Find where the given text appears and provide that cell's center as (x, y) coordinate. 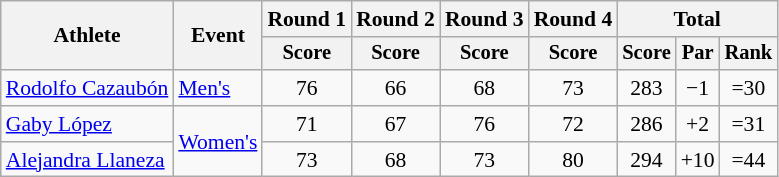
Round 4 (574, 19)
=31 (749, 124)
286 (646, 124)
66 (396, 88)
Rank (749, 54)
Women's (218, 142)
Total (697, 19)
−1 (698, 88)
Men's (218, 88)
=30 (749, 88)
Rodolfo Cazaubón (88, 88)
283 (646, 88)
Par (698, 54)
Event (218, 36)
Athlete (88, 36)
Gaby López (88, 124)
68 (484, 88)
Round 2 (396, 19)
72 (574, 124)
73 (574, 88)
71 (306, 124)
Round 3 (484, 19)
Round 1 (306, 19)
+2 (698, 124)
67 (396, 124)
